Scan for the cell matching the given text and deliver its (X, Y) coordinate at center. 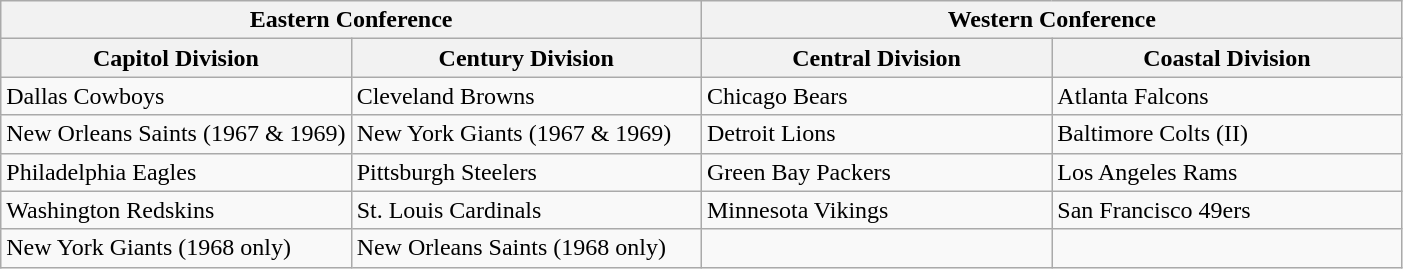
Eastern Conference (352, 20)
Green Bay Packers (876, 172)
Capitol Division (176, 58)
Chicago Bears (876, 96)
St. Louis Cardinals (526, 210)
Los Angeles Rams (1227, 172)
Minnesota Vikings (876, 210)
Detroit Lions (876, 134)
Dallas Cowboys (176, 96)
New Orleans Saints (1968 only) (526, 248)
Baltimore Colts (II) (1227, 134)
Atlanta Falcons (1227, 96)
New Orleans Saints (1967 & 1969) (176, 134)
Pittsburgh Steelers (526, 172)
Coastal Division (1227, 58)
New York Giants (1967 & 1969) (526, 134)
Century Division (526, 58)
Cleveland Browns (526, 96)
Western Conference (1052, 20)
Central Division (876, 58)
San Francisco 49ers (1227, 210)
New York Giants (1968 only) (176, 248)
Washington Redskins (176, 210)
Philadelphia Eagles (176, 172)
